Determine the [x, y] coordinate at the center of the cell enclosing the given text.  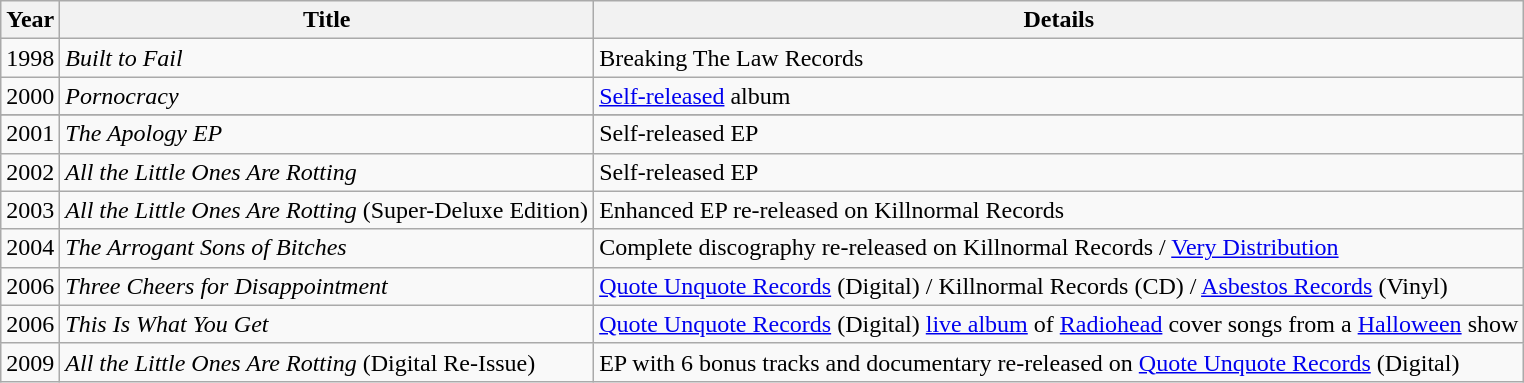
Enhanced EP re-released on Killnormal Records [1059, 210]
Quote Unquote Records (Digital) / Killnormal Records (CD) / Asbestos Records (Vinyl) [1059, 286]
All the Little Ones Are Rotting (Digital Re-Issue) [327, 362]
Title [327, 20]
2002 [30, 172]
Self-released album [1059, 96]
EP with 6 bonus tracks and documentary re-released on Quote Unquote Records (Digital) [1059, 362]
Year [30, 20]
The Arrogant Sons of Bitches [327, 248]
2004 [30, 248]
2003 [30, 210]
Pornocracy [327, 96]
Details [1059, 20]
2000 [30, 96]
All the Little Ones Are Rotting [327, 172]
The Apology EP [327, 134]
1998 [30, 58]
2009 [30, 362]
Complete discography re-released on Killnormal Records / Very Distribution [1059, 248]
Three Cheers for Disappointment [327, 286]
Built to Fail [327, 58]
2001 [30, 134]
This Is What You Get [327, 324]
Quote Unquote Records (Digital) live album of Radiohead cover songs from a Halloween show [1059, 324]
Breaking The Law Records [1059, 58]
All the Little Ones Are Rotting (Super-Deluxe Edition) [327, 210]
